Search for the cell housing the specified text and yield its (X, Y) center coordinate. 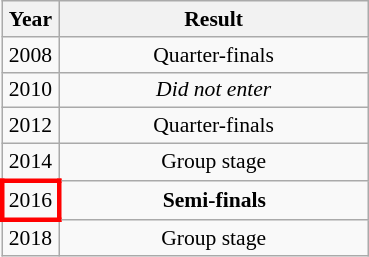
2012 (30, 126)
2016 (30, 200)
2010 (30, 90)
Did not enter (214, 90)
2014 (30, 162)
Semi-finals (214, 200)
2008 (30, 55)
Result (214, 19)
Year (30, 19)
2018 (30, 238)
